From the cell containing the given text, extract its center point as [x, y] coordinate. 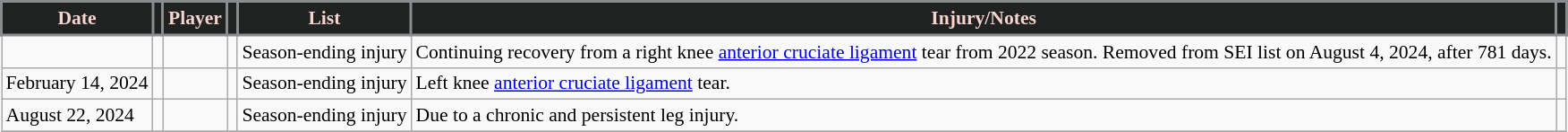
List [324, 18]
Continuing recovery from a right knee anterior cruciate ligament tear from 2022 season. Removed from SEI list on August 4, 2024, after 781 days. [984, 51]
Player [195, 18]
August 22, 2024 [77, 116]
Due to a chronic and persistent leg injury. [984, 116]
Date [77, 18]
Injury/Notes [984, 18]
February 14, 2024 [77, 84]
Left knee anterior cruciate ligament tear. [984, 84]
